Return the [x, y] coordinate for the center point of the cell that contains the specified text.  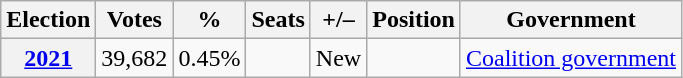
Election [48, 20]
% [210, 20]
39,682 [134, 58]
+/– [338, 20]
Coalition government [570, 58]
New [338, 58]
Position [414, 20]
Votes [134, 20]
Seats [278, 20]
Government [570, 20]
2021 [48, 58]
0.45% [210, 58]
